Locate the cell with the specified text and output its (x, y) center coordinate. 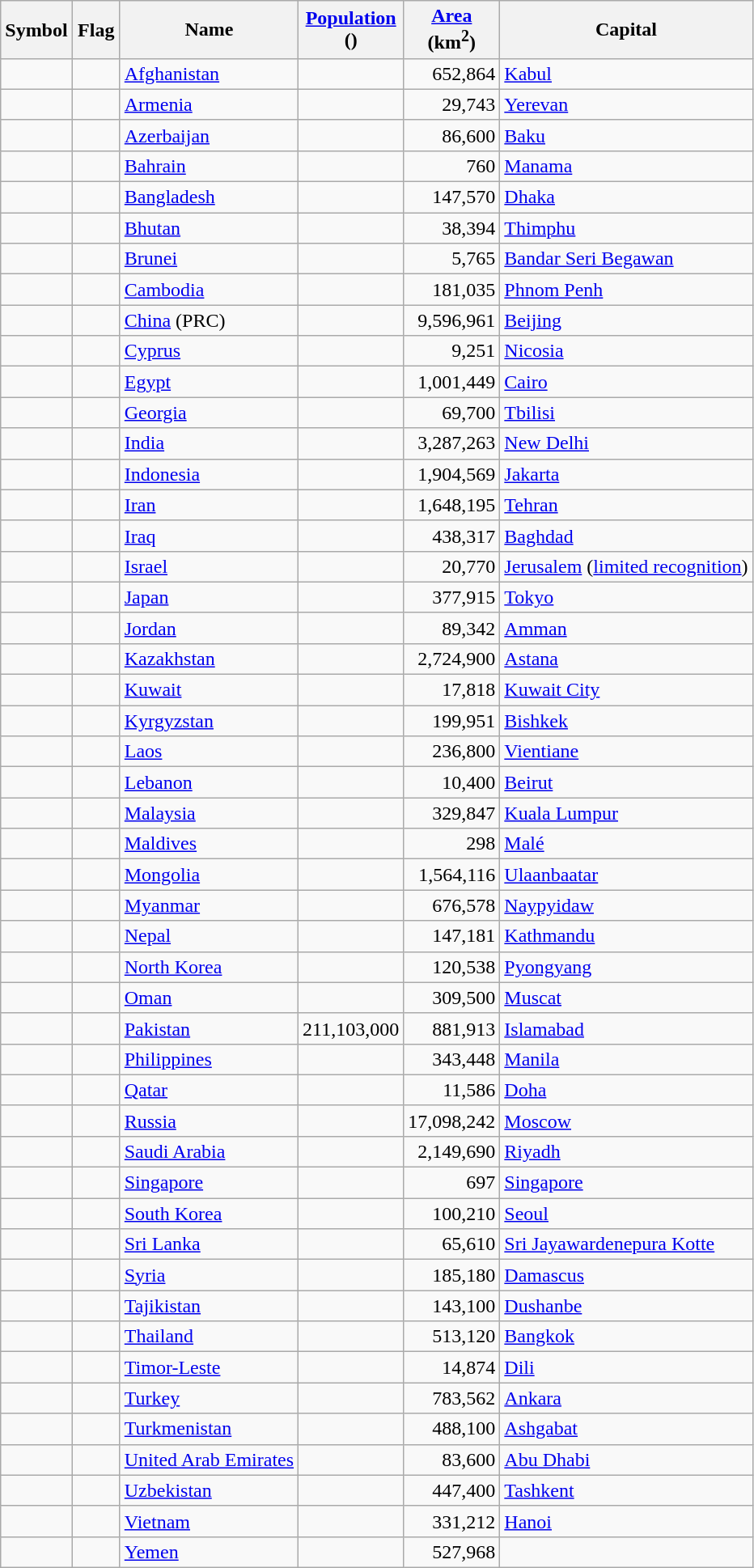
Thimphu (626, 228)
147,570 (451, 197)
Nepal (209, 936)
Vientiane (626, 752)
Vietnam (209, 1521)
881,913 (451, 1028)
China (PRC) (209, 320)
69,700 (451, 413)
Kyrgyzstan (209, 721)
Symbol (36, 30)
377,915 (451, 597)
Population() (351, 30)
Maldives (209, 844)
Cairo (626, 382)
Turkmenistan (209, 1429)
Thailand (209, 1337)
1,564,116 (451, 875)
Kuala Lumpur (626, 813)
Bandar Seri Begawan (626, 259)
Azerbaijan (209, 135)
20,770 (451, 566)
Timor-Leste (209, 1367)
Philippines (209, 1059)
Myanmar (209, 905)
Ankara (626, 1398)
Armenia (209, 104)
Manama (626, 166)
Russia (209, 1121)
2,149,690 (451, 1151)
Kuwait City (626, 690)
Dili (626, 1367)
Ashgabat (626, 1429)
Astana (626, 659)
1,648,195 (451, 505)
India (209, 443)
Riyadh (626, 1151)
Ulaanbaatar (626, 875)
2,724,900 (451, 659)
38,394 (451, 228)
Flag (95, 30)
447,400 (451, 1490)
Pyongyang (626, 967)
Cyprus (209, 351)
17,818 (451, 690)
513,120 (451, 1337)
Beirut (626, 782)
Laos (209, 752)
Jerusalem (limited recognition) (626, 566)
236,800 (451, 752)
298 (451, 844)
199,951 (451, 721)
Tbilisi (626, 413)
100,210 (451, 1214)
Pakistan (209, 1028)
Uzbekistan (209, 1490)
Naypyidaw (626, 905)
143,100 (451, 1306)
Indonesia (209, 474)
676,578 (451, 905)
Lebanon (209, 782)
Georgia (209, 413)
89,342 (451, 628)
488,100 (451, 1429)
Tashkent (626, 1490)
Muscat (626, 998)
Dhaka (626, 197)
Sri Jayawardenepura Kotte (626, 1244)
Saudi Arabia (209, 1151)
5,765 (451, 259)
United Arab Emirates (209, 1460)
Brunei (209, 259)
29,743 (451, 104)
Hanoi (626, 1521)
331,212 (451, 1521)
1,904,569 (451, 474)
3,287,263 (451, 443)
Mongolia (209, 875)
Islamabad (626, 1028)
Baku (626, 135)
Area(km2) (451, 30)
Malé (626, 844)
Doha (626, 1090)
438,317 (451, 536)
697 (451, 1183)
Bangkok (626, 1337)
65,610 (451, 1244)
Tajikistan (209, 1306)
Oman (209, 998)
211,103,000 (351, 1028)
Israel (209, 566)
Tehran (626, 505)
11,586 (451, 1090)
Kathmandu (626, 936)
Afghanistan (209, 74)
Yerevan (626, 104)
Capital (626, 30)
Iran (209, 505)
Iraq (209, 536)
Nicosia (626, 351)
181,035 (451, 290)
Dushanbe (626, 1306)
Japan (209, 597)
185,180 (451, 1275)
Turkey (209, 1398)
343,448 (451, 1059)
1,001,449 (451, 382)
9,596,961 (451, 320)
New Delhi (626, 443)
Phnom Penh (626, 290)
309,500 (451, 998)
Tokyo (626, 597)
Bishkek (626, 721)
Baghdad (626, 536)
Kazakhstan (209, 659)
329,847 (451, 813)
Moscow (626, 1121)
9,251 (451, 351)
Beijing (626, 320)
Bahrain (209, 166)
Amman (626, 628)
Bhutan (209, 228)
527,968 (451, 1552)
Seoul (626, 1214)
Manila (626, 1059)
Jakarta (626, 474)
Egypt (209, 382)
17,098,242 (451, 1121)
Kuwait (209, 690)
783,562 (451, 1398)
Malaysia (209, 813)
83,600 (451, 1460)
760 (451, 166)
Syria (209, 1275)
North Korea (209, 967)
Sri Lanka (209, 1244)
Damascus (626, 1275)
Yemen (209, 1552)
10,400 (451, 782)
652,864 (451, 74)
Jordan (209, 628)
147,181 (451, 936)
86,600 (451, 135)
Cambodia (209, 290)
Kabul (626, 74)
Bangladesh (209, 197)
Abu Dhabi (626, 1460)
120,538 (451, 967)
South Korea (209, 1214)
Qatar (209, 1090)
14,874 (451, 1367)
Name (209, 30)
